Extract the (x, y) coordinate from the center of the cell holding the provided text.  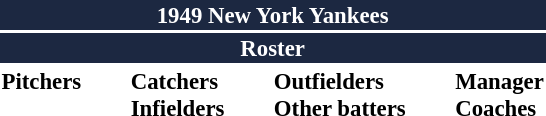
Roster (272, 48)
1949 New York Yankees (272, 15)
